Search for the cell housing the specified text and yield its (X, Y) center coordinate. 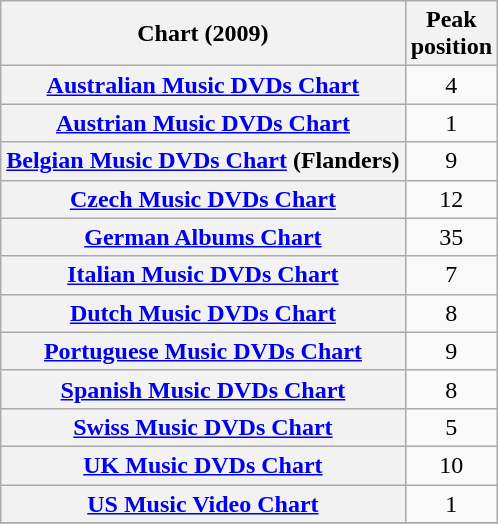
12 (451, 199)
Peakposition (451, 34)
4 (451, 85)
Portuguese Music DVDs Chart (203, 351)
Chart (2009) (203, 34)
Spanish Music DVDs Chart (203, 389)
10 (451, 465)
Czech Music DVDs Chart (203, 199)
Italian Music DVDs Chart (203, 275)
US Music Video Chart (203, 503)
5 (451, 427)
Dutch Music DVDs Chart (203, 313)
Swiss Music DVDs Chart (203, 427)
Australian Music DVDs Chart (203, 85)
Belgian Music DVDs Chart (Flanders) (203, 161)
German Albums Chart (203, 237)
UK Music DVDs Chart (203, 465)
7 (451, 275)
35 (451, 237)
Austrian Music DVDs Chart (203, 123)
